Return the (X, Y) coordinate for the center point of the cell that contains the specified text.  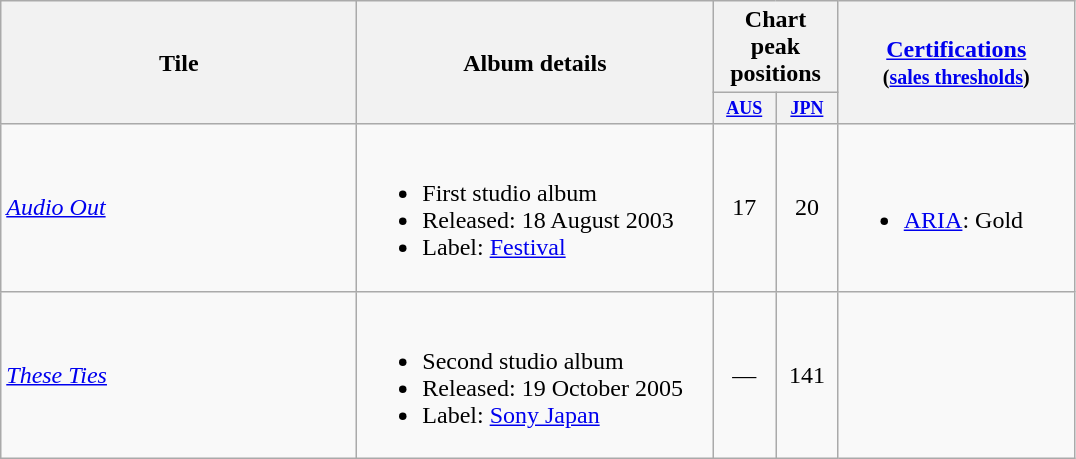
Tile (179, 62)
ARIA: Gold (956, 208)
Album details (535, 62)
JPN (808, 108)
Audio Out (179, 208)
Second studio albumReleased: 19 October 2005Label: Sony Japan (535, 374)
Certifications(sales thresholds) (956, 62)
17 (744, 208)
These Ties (179, 374)
141 (808, 374)
First studio albumReleased: 18 August 2003Label: Festival (535, 208)
— (744, 374)
Chart peak positions (776, 47)
AUS (744, 108)
20 (808, 208)
